Detect which cell encompasses the target text, then output its [X, Y] center coordinate. 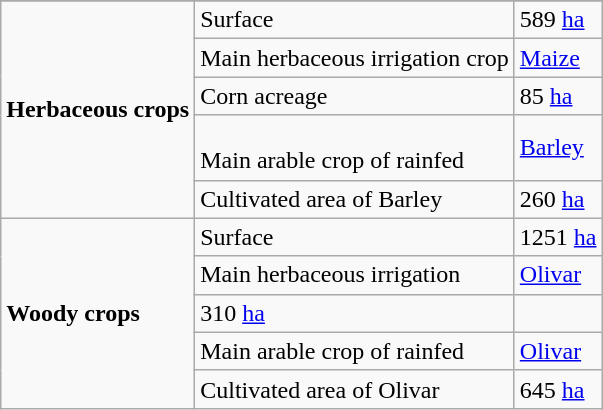
Main herbaceous irrigation crop [355, 58]
Corn acreage [355, 96]
260 ha [558, 199]
1251 ha [558, 237]
Herbaceous crops [98, 110]
Woody crops [98, 313]
Maize [558, 58]
Main herbaceous irrigation [355, 275]
Cultivated area of Barley [355, 199]
85 ha [558, 96]
Barley [558, 148]
645 ha [558, 389]
589 ha [558, 20]
Cultivated area of Olivar [355, 389]
310 ha [355, 313]
